Return [x, y] of the center of cell containing provided text 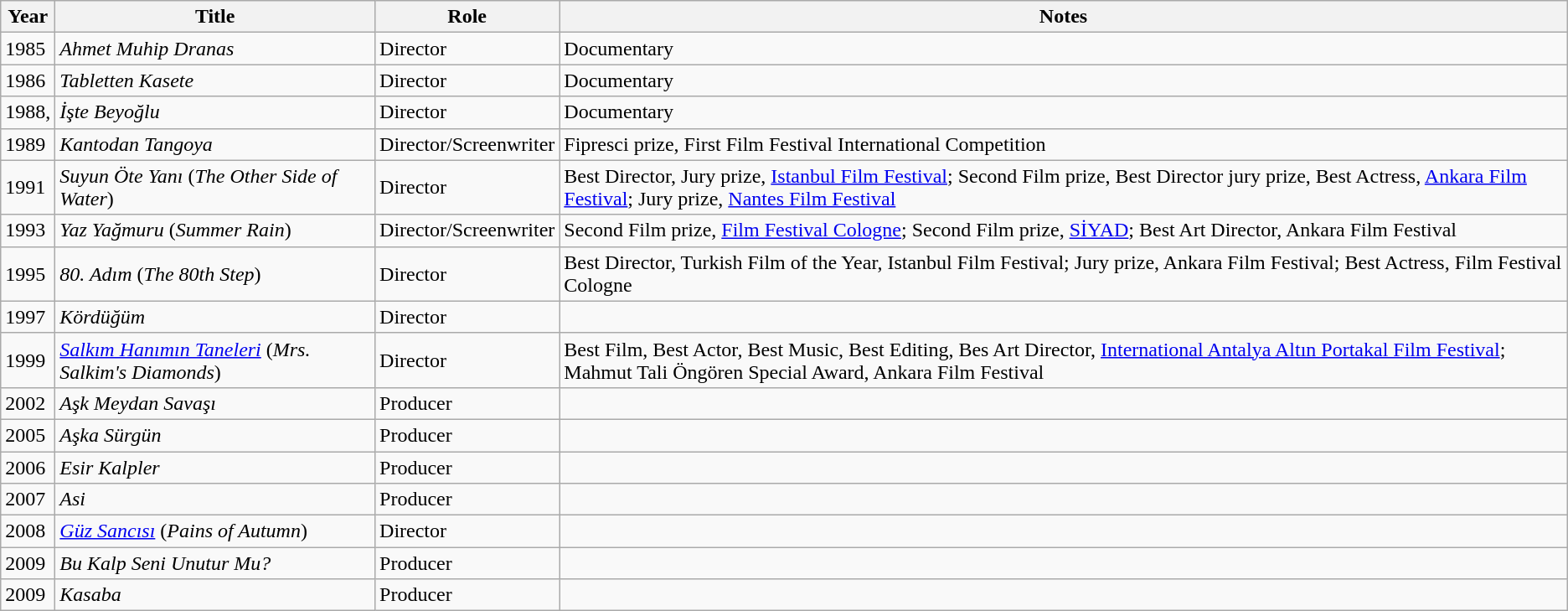
1995 [28, 273]
1991 [28, 188]
Kasaba [215, 595]
İşte Beyoğlu [215, 112]
Tabletten Kasete [215, 80]
Yaz Yağmuru (Summer Rain) [215, 230]
2007 [28, 500]
1993 [28, 230]
Asi [215, 500]
Suyun Öte Yanı (The Other Side of Water) [215, 188]
Aşk Meydan Savaşı [215, 403]
1999 [28, 360]
2002 [28, 403]
Role [467, 17]
Bu Kalp Seni Unutur Mu? [215, 563]
1997 [28, 317]
Title [215, 17]
Fipresci prize, First Film Festival International Competition [1064, 144]
1988, [28, 112]
2005 [28, 435]
1989 [28, 144]
Esir Kalpler [215, 467]
2008 [28, 531]
1986 [28, 80]
Best Director, Turkish Film of the Year, Istanbul Film Festival; Jury prize, Ankara Film Festival; Best Actress, Film Festival Cologne [1064, 273]
Kördüğüm [215, 317]
Kantodan Tangoya [215, 144]
Notes [1064, 17]
Aşka Sürgün [215, 435]
Salkım Hanımın Taneleri (Mrs. Salkim's Diamonds) [215, 360]
2006 [28, 467]
Second Film prize, Film Festival Cologne; Second Film prize, SİYAD; Best Art Director, Ankara Film Festival [1064, 230]
Güz Sancısı (Pains of Autumn) [215, 531]
1985 [28, 49]
Year [28, 17]
80. Adım (The 80th Step) [215, 273]
Ahmet Muhip Dranas [215, 49]
